For the text-containing cell, return its midpoint in [x, y] coordinate format. 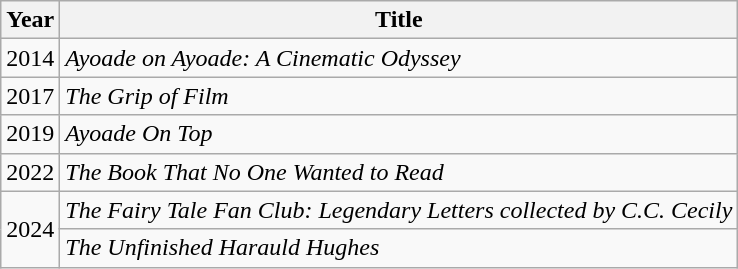
Title [399, 20]
2017 [30, 96]
2019 [30, 134]
2024 [30, 229]
Ayoade on Ayoade: A Cinematic Odyssey [399, 58]
Year [30, 20]
The Unfinished Harauld Hughes [399, 248]
Ayoade On Top [399, 134]
2022 [30, 172]
2014 [30, 58]
The Grip of Film [399, 96]
The Fairy Tale Fan Club: Legendary Letters collected by C.C. Cecily [399, 210]
The Book That No One Wanted to Read [399, 172]
